Pinpoint the cell where the given text exists, returning its (X, Y) midpoint coordinate. 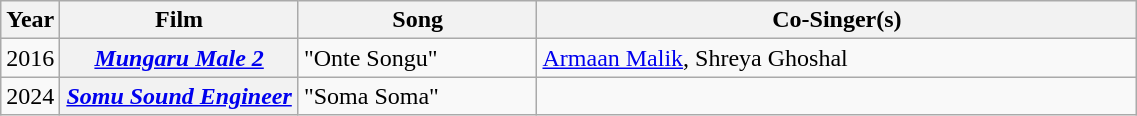
"Soma Soma" (418, 96)
Somu Sound Engineer (180, 96)
Film (180, 20)
2016 (30, 58)
Year (30, 20)
2024 (30, 96)
Co-Singer(s) (837, 20)
"Onte Songu" (418, 58)
Song (418, 20)
Armaan Malik, Shreya Ghoshal (837, 58)
Mungaru Male 2 (180, 58)
